From the cell containing the given text, extract its center point as (x, y) coordinate. 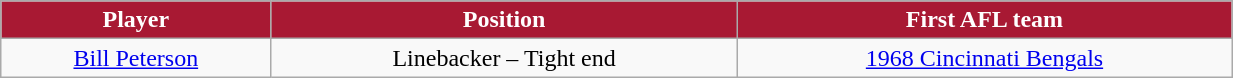
Player (136, 20)
Linebacker – Tight end (504, 58)
Bill Peterson (136, 58)
Position (504, 20)
1968 Cincinnati Bengals (984, 58)
First AFL team (984, 20)
